Identify which cell holds the provided text, then report its [X, Y] central coordinate. 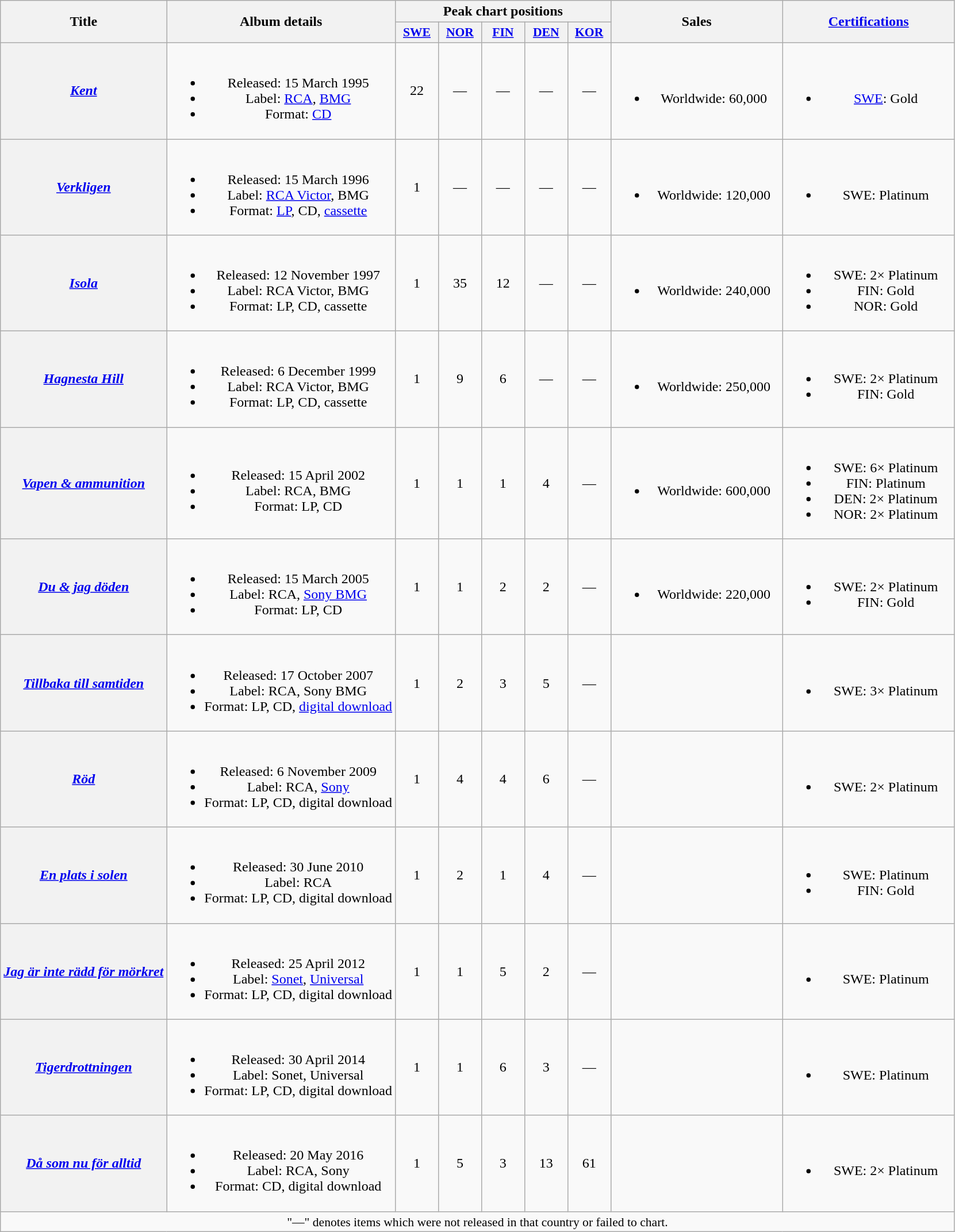
Tillbaka till samtiden [84, 683]
Title [84, 22]
Worldwide: 600,000 [697, 483]
Peak chart positions [504, 12]
Worldwide: 240,000 [697, 283]
Released: 6 November 2009Label: RCA, SonyFormat: LP, CD, digital download [281, 779]
Worldwide: 250,000 [697, 380]
Released: 15 March 1996Label: RCA Victor, BMGFormat: LP, CD, cassette [281, 188]
Released: 12 November 1997Label: RCA Victor, BMGFormat: LP, CD, cassette [281, 283]
Album details [281, 22]
DEN [546, 33]
Released: 15 March 2005Label: RCA, Sony BMGFormat: LP, CD [281, 587]
SWE [417, 33]
NOR [460, 33]
35 [460, 283]
9 [460, 380]
KOR [589, 33]
SWE: PlatinumFIN: Gold [868, 875]
Released: 17 October 2007Label: RCA, Sony BMGFormat: LP, CD, digital download [281, 683]
Worldwide: 120,000 [697, 188]
Jag är inte rädd för mörkret [84, 971]
Released: 20 May 2016Label: RCA, SonyFormat: CD, digital download [281, 1163]
Hagnesta Hill [84, 380]
Sales [697, 22]
"—" denotes items which were not released in that country or failed to chart. [477, 1222]
Isola [84, 283]
Du & jag döden [84, 587]
Released: 25 April 2012Label: Sonet, UniversalFormat: LP, CD, digital download [281, 971]
Certifications [868, 22]
SWE: 2× PlatinumFIN: GoldNOR: Gold [868, 283]
Röd [84, 779]
Released: 30 June 2010Label: RCAFormat: LP, CD, digital download [281, 875]
12 [503, 283]
FIN [503, 33]
SWE: 3× Platinum [868, 683]
Vapen & ammunition [84, 483]
Released: 15 March 1995Label: RCA, BMGFormat: CD [281, 91]
13 [546, 1163]
22 [417, 91]
SWE: 6× PlatinumFIN: PlatinumDEN: 2× PlatinumNOR: 2× Platinum [868, 483]
SWE: Gold [868, 91]
Released: 15 April 2002Label: RCA, BMGFormat: LP, CD [281, 483]
Då som nu för alltid [84, 1163]
Tigerdrottningen [84, 1068]
Released: 6 December 1999Label: RCA Victor, BMGFormat: LP, CD, cassette [281, 380]
Worldwide: 220,000 [697, 587]
Verkligen [84, 188]
En plats i solen [84, 875]
61 [589, 1163]
Worldwide: 60,000 [697, 91]
Released: 30 April 2014Label: Sonet, UniversalFormat: LP, CD, digital download [281, 1068]
Kent [84, 91]
